Capture the cell that displays the provided text and extract its (x, y) central coordinate. 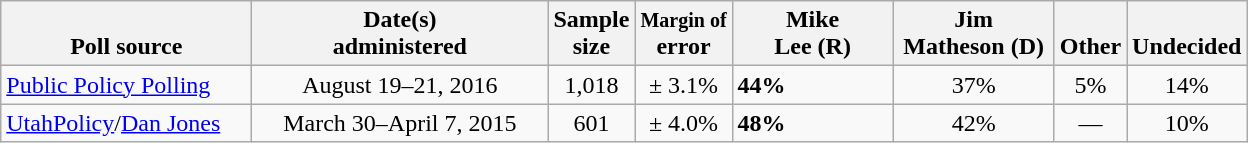
JimMatheson (D) (974, 34)
601 (592, 123)
± 4.0% (684, 123)
Margin oferror (684, 34)
± 3.1% (684, 85)
Poll source (126, 34)
1,018 (592, 85)
42% (974, 123)
48% (812, 123)
Samplesize (592, 34)
5% (1090, 85)
Other (1090, 34)
Date(s)administered (400, 34)
UtahPolicy/Dan Jones (126, 123)
37% (974, 85)
10% (1187, 123)
44% (812, 85)
MikeLee (R) (812, 34)
— (1090, 123)
August 19–21, 2016 (400, 85)
14% (1187, 85)
Undecided (1187, 34)
March 30–April 7, 2015 (400, 123)
Public Policy Polling (126, 85)
